Extract the [X, Y] coordinate from the center of the cell holding the provided text.  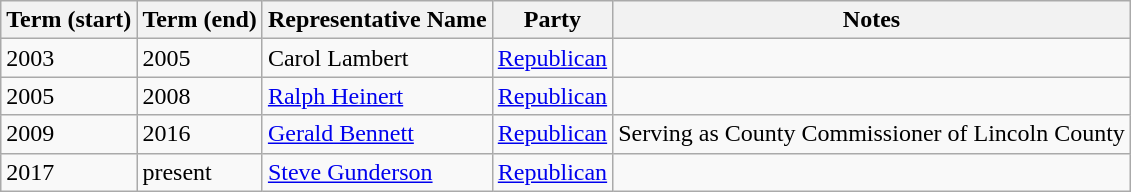
Carol Lambert [377, 58]
Term (end) [200, 20]
Notes [872, 20]
Ralph Heinert [377, 96]
Gerald Bennett [377, 134]
2003 [69, 58]
2017 [69, 172]
Term (start) [69, 20]
2016 [200, 134]
2009 [69, 134]
Party [552, 20]
Steve Gunderson [377, 172]
Representative Name [377, 20]
present [200, 172]
Serving as County Commissioner of Lincoln County [872, 134]
2008 [200, 96]
